Extract the [x, y] coordinate from the center of the cell holding the provided text.  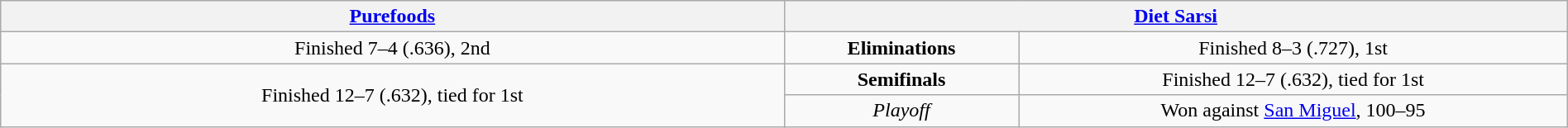
Purefoods [392, 17]
Won against San Miguel, 100–95 [1293, 111]
Playoff [901, 111]
Diet Sarsi [1176, 17]
Eliminations [901, 48]
Finished 8–3 (.727), 1st [1293, 48]
Semifinals [901, 79]
Finished 7–4 (.636), 2nd [392, 48]
